Find where the given text appears and provide that cell's center as [X, Y] coordinate. 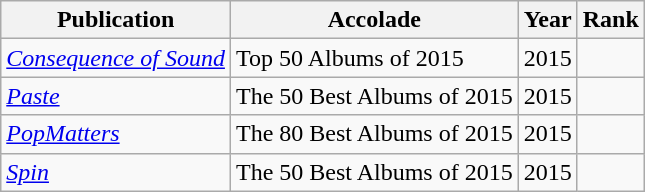
Publication [116, 20]
Spin [116, 172]
Year [548, 20]
Top 50 Albums of 2015 [374, 58]
Rank [610, 20]
Paste [116, 96]
Accolade [374, 20]
Consequence of Sound [116, 58]
The 80 Best Albums of 2015 [374, 134]
PopMatters [116, 134]
